Locate the cell with the specified text and output its [X, Y] center coordinate. 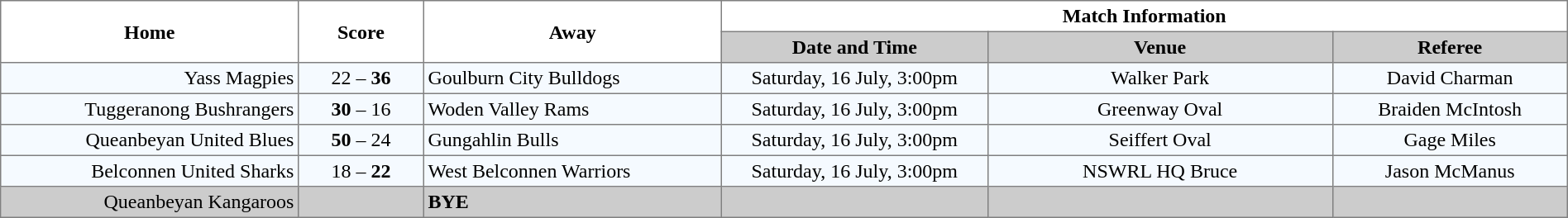
Tuggeranong Bushrangers [150, 109]
Away [572, 31]
BYE [572, 202]
Date and Time [854, 47]
NSWRL HQ Bruce [1159, 171]
Woden Valley Rams [572, 109]
Queanbeyan Kangaroos [150, 202]
Seiffert Oval [1159, 140]
50 – 24 [361, 140]
Match Information [1145, 17]
Gage Miles [1450, 140]
Venue [1159, 47]
Yass Magpies [150, 78]
Gungahlin Bulls [572, 140]
30 – 16 [361, 109]
22 – 36 [361, 78]
Home [150, 31]
Belconnen United Sharks [150, 171]
Score [361, 31]
David Charman [1450, 78]
Walker Park [1159, 78]
West Belconnen Warriors [572, 171]
Referee [1450, 47]
Goulburn City Bulldogs [572, 78]
Queanbeyan United Blues [150, 140]
18 – 22 [361, 171]
Greenway Oval [1159, 109]
Braiden McIntosh [1450, 109]
Jason McManus [1450, 171]
